Provide the [X, Y] coordinate of the cell's center where the given text is located.  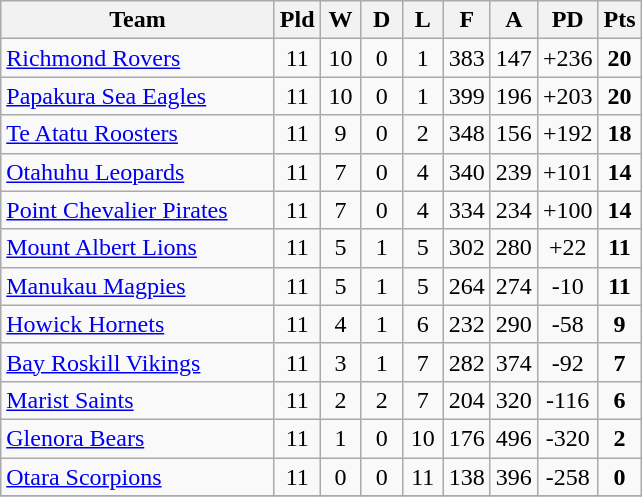
282 [466, 362]
204 [466, 400]
Pts [620, 20]
176 [466, 438]
-92 [568, 362]
302 [466, 248]
196 [514, 96]
334 [466, 210]
Otahuhu Leopards [138, 172]
+192 [568, 134]
-320 [568, 438]
320 [514, 400]
D [382, 20]
W [340, 20]
-10 [568, 286]
290 [514, 324]
396 [514, 477]
264 [466, 286]
18 [620, 134]
280 [514, 248]
L [422, 20]
Papakura Sea Eagles [138, 96]
Howick Hornets [138, 324]
F [466, 20]
Manukau Magpies [138, 286]
+22 [568, 248]
348 [466, 134]
-116 [568, 400]
340 [466, 172]
239 [514, 172]
3 [340, 362]
138 [466, 477]
-258 [568, 477]
Bay Roskill Vikings [138, 362]
PD [568, 20]
Marist Saints [138, 400]
Point Chevalier Pirates [138, 210]
+100 [568, 210]
-58 [568, 324]
496 [514, 438]
Pld [297, 20]
+101 [568, 172]
234 [514, 210]
232 [466, 324]
Richmond Rovers [138, 58]
156 [514, 134]
A [514, 20]
Glenora Bears [138, 438]
399 [466, 96]
147 [514, 58]
274 [514, 286]
Team [138, 20]
374 [514, 362]
+203 [568, 96]
+236 [568, 58]
383 [466, 58]
Te Atatu Roosters [138, 134]
Otara Scorpions [138, 477]
Mount Albert Lions [138, 248]
